Find where the given text appears and provide that cell's center as [X, Y] coordinate. 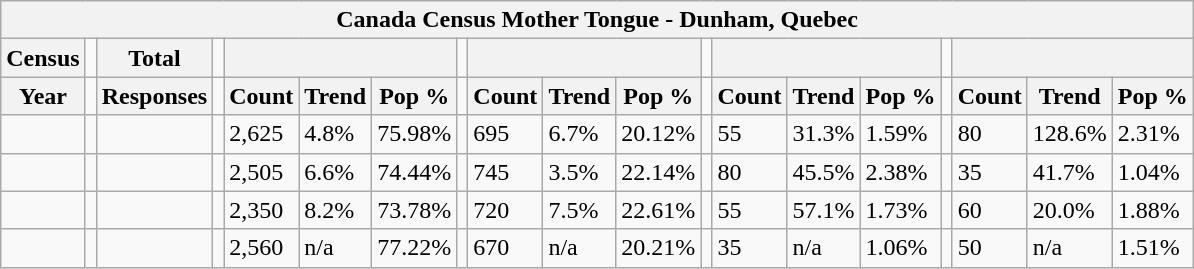
1.04% [1152, 172]
Total [154, 58]
1.88% [1152, 210]
74.44% [414, 172]
4.8% [336, 134]
41.7% [1070, 172]
2,350 [262, 210]
670 [506, 248]
2,505 [262, 172]
6.7% [580, 134]
Census [43, 58]
2.38% [900, 172]
73.78% [414, 210]
6.6% [336, 172]
128.6% [1070, 134]
57.1% [824, 210]
1.59% [900, 134]
1.06% [900, 248]
50 [990, 248]
Year [43, 96]
20.21% [658, 248]
Responses [154, 96]
695 [506, 134]
45.5% [824, 172]
1.51% [1152, 248]
3.5% [580, 172]
Canada Census Mother Tongue - Dunham, Quebec [598, 20]
20.12% [658, 134]
7.5% [580, 210]
2,560 [262, 248]
31.3% [824, 134]
75.98% [414, 134]
720 [506, 210]
745 [506, 172]
22.61% [658, 210]
2,625 [262, 134]
1.73% [900, 210]
20.0% [1070, 210]
22.14% [658, 172]
2.31% [1152, 134]
77.22% [414, 248]
60 [990, 210]
8.2% [336, 210]
